Return the (x, y) coordinate for the center point of the cell that contains the specified text.  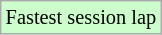
Fastest session lap (81, 17)
